For the text-containing cell, return its midpoint in [X, Y] coordinate format. 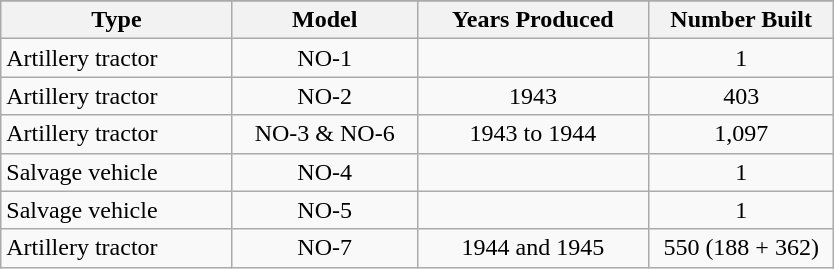
Years Produced [532, 20]
Number Built [742, 20]
NO-2 [324, 96]
1,097 [742, 134]
Model [324, 20]
NO-3 & NO-6 [324, 134]
1944 and 1945 [532, 248]
NO-7 [324, 248]
550 (188 + 362) [742, 248]
1943 to 1944 [532, 134]
NO-5 [324, 210]
NO-4 [324, 172]
1943 [532, 96]
Type [116, 20]
NO-1 [324, 58]
403 [742, 96]
